Determine the [x, y] coordinate at the center of the cell enclosing the given text.  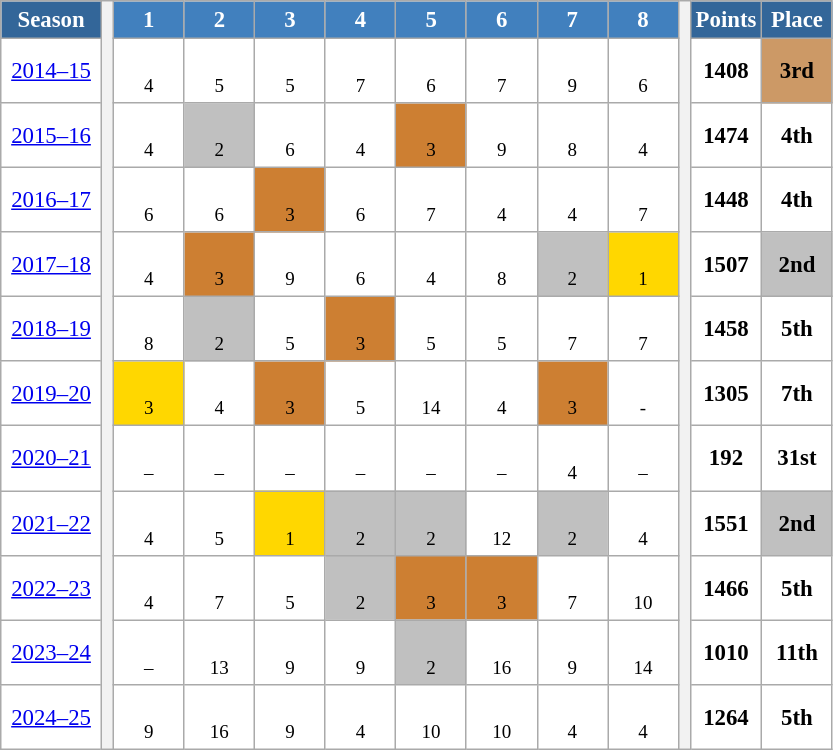
1474 [726, 136]
Place [798, 20]
2015–16 [52, 136]
2019–20 [52, 394]
7th [798, 394]
Season [52, 20]
2016–17 [52, 200]
3rd [798, 72]
2017–18 [52, 264]
- [644, 394]
11th [798, 652]
Points [726, 20]
2022–23 [52, 588]
1448 [726, 200]
1010 [726, 652]
1264 [726, 716]
31st [798, 458]
13 [220, 652]
1458 [726, 330]
2020–21 [52, 458]
192 [726, 458]
2014–15 [52, 72]
1305 [726, 394]
2024–25 [52, 716]
1466 [726, 588]
2018–19 [52, 330]
2021–22 [52, 524]
2023–24 [52, 652]
1507 [726, 264]
1408 [726, 72]
1551 [726, 524]
12 [502, 524]
